Output the (X, Y) coordinate of the center of the cell containing the given text.  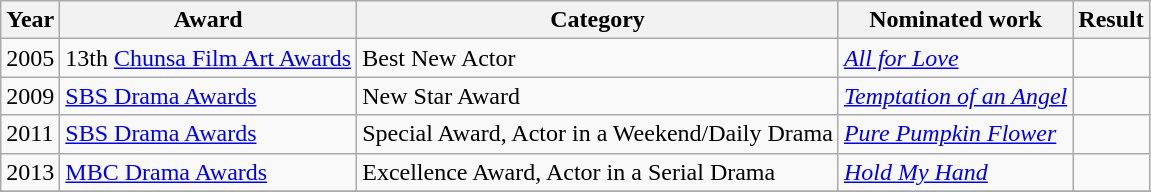
13th Chunsa Film Art Awards (208, 58)
2009 (30, 96)
Excellence Award, Actor in a Serial Drama (598, 172)
Special Award, Actor in a Weekend/Daily Drama (598, 134)
Best New Actor (598, 58)
2011 (30, 134)
Pure Pumpkin Flower (955, 134)
2013 (30, 172)
Category (598, 20)
New Star Award (598, 96)
Year (30, 20)
2005 (30, 58)
Nominated work (955, 20)
Result (1111, 20)
Hold My Hand (955, 172)
MBC Drama Awards (208, 172)
All for Love (955, 58)
Temptation of an Angel (955, 96)
Award (208, 20)
